Detect which cell encompasses the target text, then output its [X, Y] center coordinate. 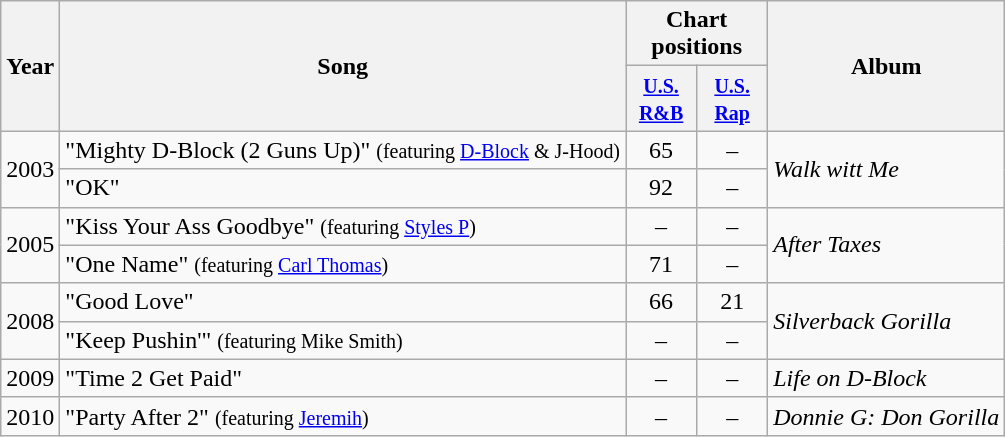
"Good Love" [343, 302]
21 [732, 302]
71 [662, 264]
2008 [30, 321]
"OK" [343, 188]
"Mighty D-Block (2 Guns Up)" (featuring D-Block & J-Hood) [343, 150]
"Kiss Your Ass Goodbye" (featuring Styles P) [343, 226]
2003 [30, 169]
After Taxes [886, 245]
92 [662, 188]
"Party After 2" (featuring Jeremih) [343, 416]
Donnie G: Don Gorilla [886, 416]
2010 [30, 416]
2005 [30, 245]
Song [343, 66]
"One Name" (featuring Carl Thomas) [343, 264]
U.S. R&B [662, 98]
66 [662, 302]
Chart positions [697, 34]
65 [662, 150]
Album [886, 66]
"Keep Pushin'" (featuring Mike Smith) [343, 340]
U.S. Rap [732, 98]
Walk witt Me [886, 169]
Life on D-Block [886, 378]
Year [30, 66]
2009 [30, 378]
Silverback Gorilla [886, 321]
"Time 2 Get Paid" [343, 378]
